Detect which cell encompasses the target text, then output its (x, y) center coordinate. 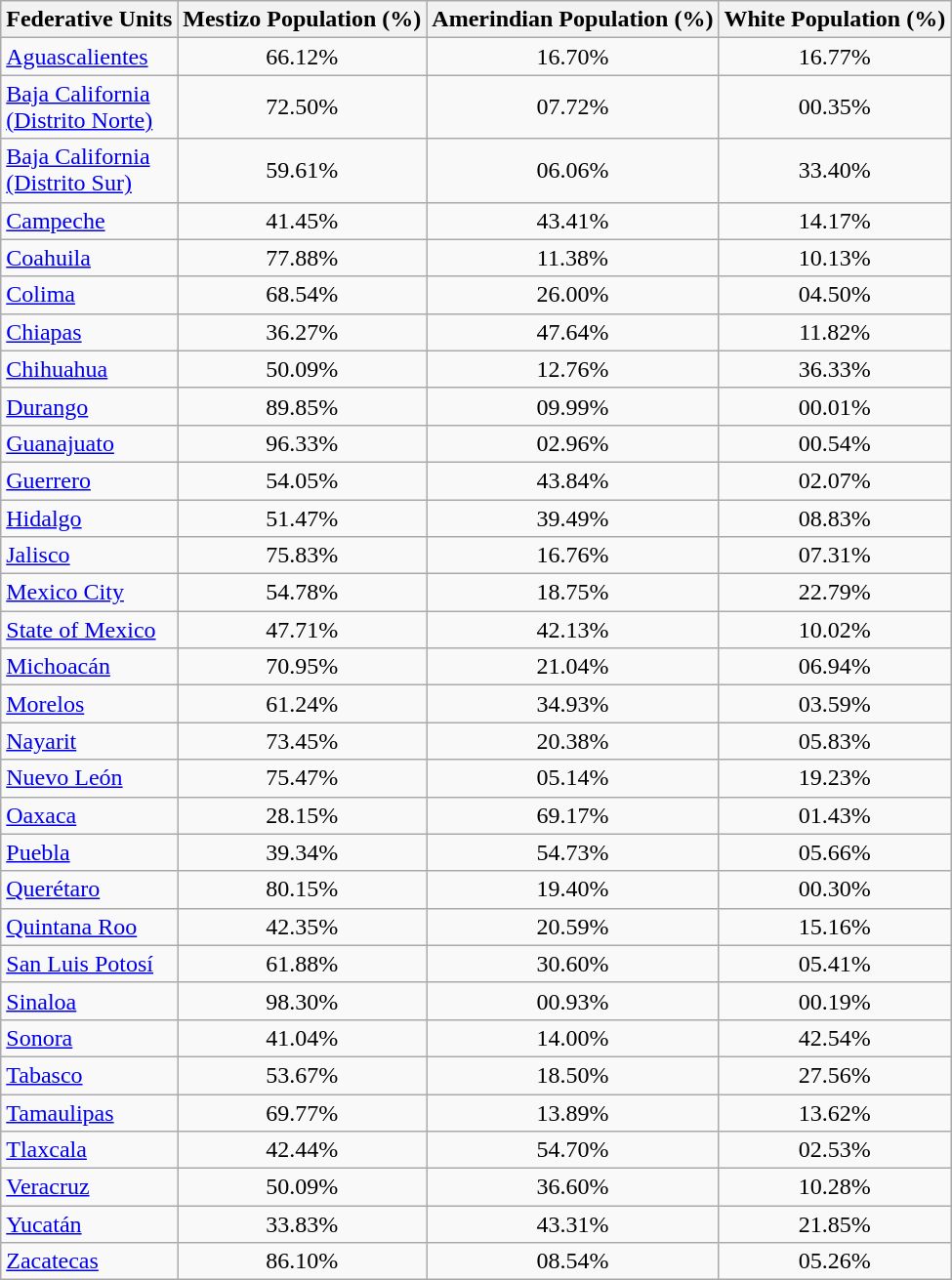
75.47% (303, 778)
34.93% (572, 704)
42.54% (835, 1038)
Baja California(Distrito Sur) (90, 170)
09.99% (572, 406)
Yucatán (90, 1224)
16.76% (572, 556)
21.85% (835, 1224)
Morelos (90, 704)
20.59% (572, 927)
05.26% (835, 1261)
41.04% (303, 1038)
02.07% (835, 480)
28.15% (303, 815)
69.77% (303, 1112)
54.73% (572, 852)
70.95% (303, 667)
Sinaloa (90, 1001)
42.35% (303, 927)
13.89% (572, 1112)
07.72% (572, 107)
Guerrero (90, 480)
26.00% (572, 295)
12.76% (572, 369)
Oaxaca (90, 815)
02.53% (835, 1150)
16.77% (835, 57)
Quintana Roo (90, 927)
Coahuila (90, 258)
54.78% (303, 593)
14.17% (835, 221)
00.01% (835, 406)
61.88% (303, 964)
59.61% (303, 170)
75.83% (303, 556)
77.88% (303, 258)
06.06% (572, 170)
27.56% (835, 1075)
Guanajuato (90, 443)
72.50% (303, 107)
Puebla (90, 852)
14.00% (572, 1038)
73.45% (303, 741)
11.38% (572, 258)
Tabasco (90, 1075)
98.30% (303, 1001)
Campeche (90, 221)
19.23% (835, 778)
10.02% (835, 630)
36.60% (572, 1187)
00.35% (835, 107)
39.49% (572, 518)
Nuevo León (90, 778)
36.27% (303, 332)
Veracruz (90, 1187)
61.24% (303, 704)
06.94% (835, 667)
00.93% (572, 1001)
Hidalgo (90, 518)
16.70% (572, 57)
22.79% (835, 593)
Mexico City (90, 593)
Colima (90, 295)
13.62% (835, 1112)
19.40% (572, 889)
08.83% (835, 518)
43.41% (572, 221)
05.14% (572, 778)
10.13% (835, 258)
51.47% (303, 518)
96.33% (303, 443)
San Luis Potosí (90, 964)
53.67% (303, 1075)
Jalisco (90, 556)
15.16% (835, 927)
Tlaxcala (90, 1150)
80.15% (303, 889)
00.19% (835, 1001)
07.31% (835, 556)
Sonora (90, 1038)
89.85% (303, 406)
54.70% (572, 1150)
Nayarit (90, 741)
69.17% (572, 815)
43.31% (572, 1224)
11.82% (835, 332)
20.38% (572, 741)
33.40% (835, 170)
47.71% (303, 630)
43.84% (572, 480)
Durango (90, 406)
05.41% (835, 964)
Aguascalientes (90, 57)
41.45% (303, 221)
86.10% (303, 1261)
03.59% (835, 704)
Michoacán (90, 667)
Querétaro (90, 889)
47.64% (572, 332)
04.50% (835, 295)
Chiapas (90, 332)
Chihuahua (90, 369)
05.83% (835, 741)
42.44% (303, 1150)
Zacatecas (90, 1261)
00.54% (835, 443)
21.04% (572, 667)
68.54% (303, 295)
Mestizo Population (%) (303, 20)
Baja California(Distrito Norte) (90, 107)
08.54% (572, 1261)
Tamaulipas (90, 1112)
White Population (%) (835, 20)
02.96% (572, 443)
18.50% (572, 1075)
42.13% (572, 630)
33.83% (303, 1224)
01.43% (835, 815)
00.30% (835, 889)
66.12% (303, 57)
54.05% (303, 480)
Amerindian Population (%) (572, 20)
36.33% (835, 369)
State of Mexico (90, 630)
18.75% (572, 593)
30.60% (572, 964)
Federative Units (90, 20)
10.28% (835, 1187)
05.66% (835, 852)
39.34% (303, 852)
